Identify which cell holds the provided text, then report its (x, y) central coordinate. 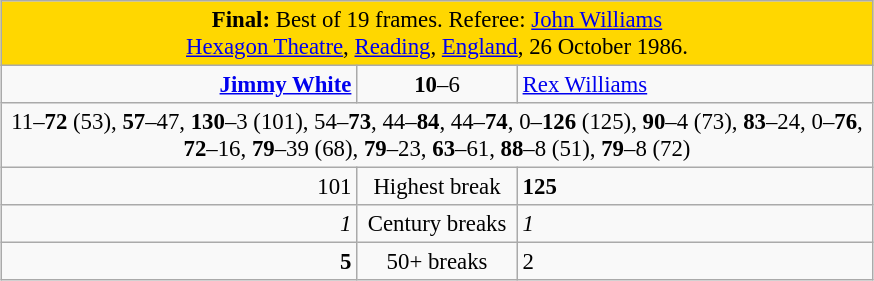
50+ breaks (438, 262)
101 (179, 187)
Rex Williams (695, 85)
125 (695, 187)
Final: Best of 19 frames. Referee: John Williams Hexagon Theatre, Reading, England, 26 October 1986. (437, 34)
11–72 (53), 57–47, 130–3 (101), 54–73, 44–84, 44–74, 0–126 (125), 90–4 (73), 83–24, 0–76, 72–16, 79–39 (68), 79–23, 63–61, 88–8 (51), 79–8 (72) (437, 136)
10–6 (438, 85)
Highest break (438, 187)
Jimmy White (179, 85)
2 (695, 262)
Century breaks (438, 224)
5 (179, 262)
